Output the [x, y] coordinate of the center of the cell containing the given text.  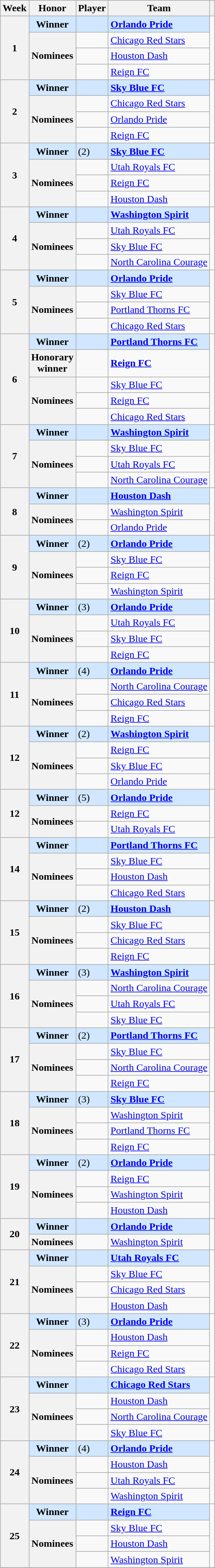
9 [15, 567]
20 [15, 1234]
24 [15, 1472]
(5) [92, 798]
Week [15, 8]
23 [15, 1409]
21 [15, 1282]
7 [15, 456]
Honorarywinner [52, 363]
18 [15, 1123]
4 [15, 239]
2 [15, 111]
Team [159, 8]
17 [15, 1060]
8 [15, 512]
16 [15, 996]
Player [92, 8]
22 [15, 1345]
5 [15, 302]
6 [15, 379]
Honor [52, 8]
11 [15, 694]
25 [15, 1536]
1 [15, 48]
19 [15, 1186]
10 [15, 631]
3 [15, 175]
14 [15, 869]
15 [15, 932]
